Locate the cell with the specified text and output its (x, y) center coordinate. 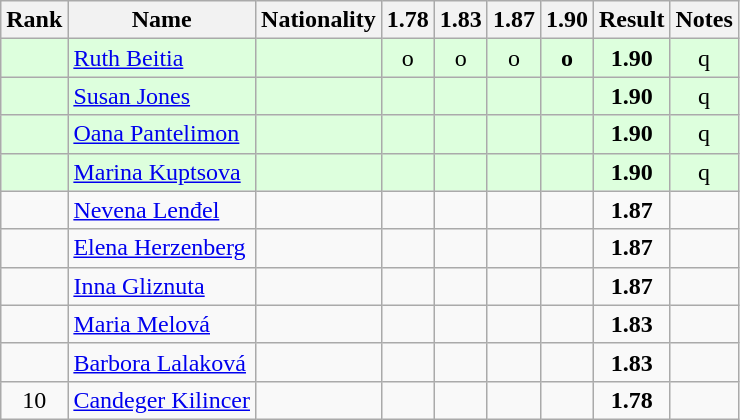
10 (34, 400)
Ruth Beitia (162, 58)
Marina Kuptsova (162, 172)
Maria Melová (162, 324)
Susan Jones (162, 96)
Name (162, 20)
Inna Gliznuta (162, 286)
Nevena Lenđel (162, 210)
Notes (704, 20)
Nationality (319, 20)
Barbora Lalaková (162, 362)
Oana Pantelimon (162, 134)
Result (632, 20)
Candeger Kilincer (162, 400)
Rank (34, 20)
Elena Herzenberg (162, 248)
